Capture the cell that displays the provided text and extract its [x, y] central coordinate. 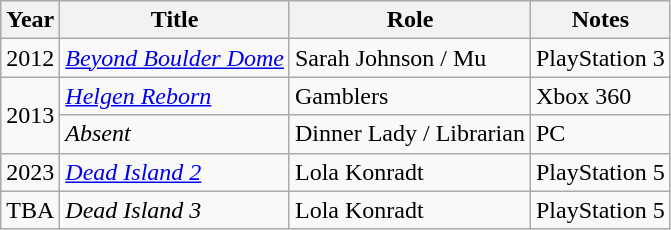
Absent [175, 134]
2012 [30, 58]
Title [175, 20]
Xbox 360 [600, 96]
Dead Island 2 [175, 172]
Sarah Johnson / Mu [410, 58]
Dinner Lady / Librarian [410, 134]
Helgen Reborn [175, 96]
Dead Island 3 [175, 210]
Gamblers [410, 96]
Year [30, 20]
Beyond Boulder Dome [175, 58]
2013 [30, 115]
TBA [30, 210]
Role [410, 20]
2023 [30, 172]
Notes [600, 20]
PlayStation 3 [600, 58]
PC [600, 134]
